Return (X, Y) of the center of cell containing provided text 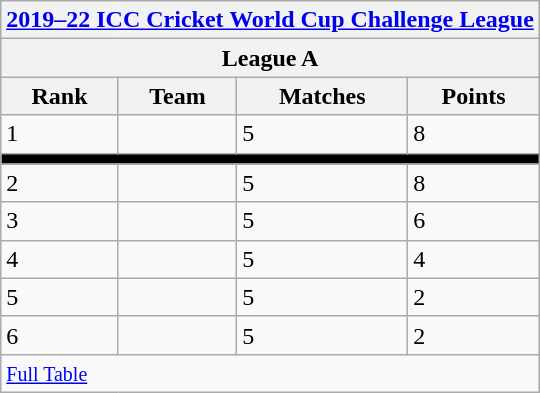
Points (474, 96)
Matches (322, 96)
Team (177, 96)
League A (270, 58)
Rank (60, 96)
2019–22 ICC Cricket World Cup Challenge League (270, 20)
3 (60, 221)
Full Table (270, 373)
1 (60, 134)
